Locate the cell with the specified text and output its [X, Y] center coordinate. 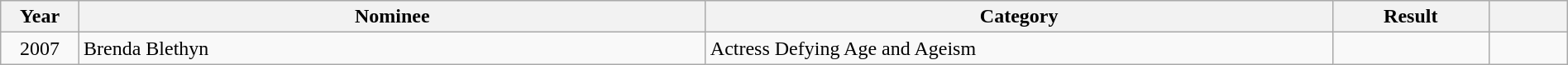
Category [1019, 17]
Nominee [392, 17]
Year [40, 17]
Result [1411, 17]
Actress Defying Age and Ageism [1019, 48]
Brenda Blethyn [392, 48]
2007 [40, 48]
